From the cell containing the given text, extract its center point as [x, y] coordinate. 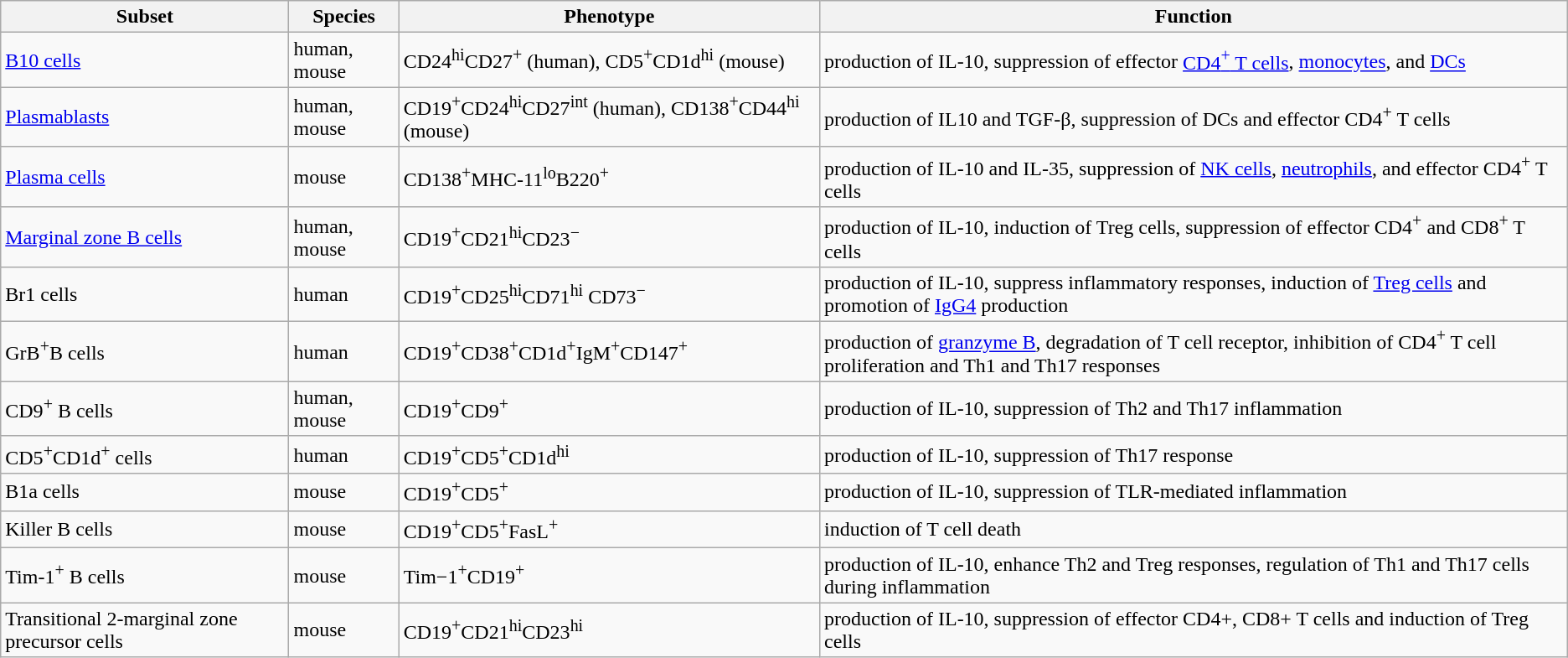
Species [343, 17]
production of IL10 and TGF-β, suppression of DCs and effector CD4+ T cells [1193, 117]
CD24hiCD27+ (human), CD5+CD1dhi (mouse) [609, 60]
CD19+CD5+CD1dhi [609, 454]
Plasma cells [145, 177]
Phenotype [609, 17]
production of IL-10, suppression of Th2 and Th17 inflammation [1193, 409]
Transitional 2-marginal zone precursor cells [145, 630]
CD19+CD24hiCD27int (human), CD138+CD44hi (mouse) [609, 117]
production of IL-10, suppression of effector CD4+ T cells, monocytes, and DCs [1193, 60]
production of IL-10 and IL-35, suppression of NK cells, neutrophils, and effector CD4+ T cells [1193, 177]
B10 cells [145, 60]
CD19+CD9+ [609, 409]
CD19+CD5+FasL+ [609, 530]
Tim−1+CD19+ [609, 575]
production of IL-10, suppression of TLR-mediated inflammation [1193, 493]
Subset [145, 17]
production of IL-10, suppress inflammatory responses, induction of Treg cells and promotion of IgG4 production [1193, 295]
Plasmablasts [145, 117]
CD9+ B cells [145, 409]
CD19+CD21hiCD23− [609, 237]
CD19+CD21hiCD23hi [609, 630]
production of IL-10, suppression of effector CD4+, CD8+ T cells and induction of Treg cells [1193, 630]
Tim-1+ B cells [145, 575]
CD19+CD38+CD1d+IgM+CD147+ [609, 352]
Function [1193, 17]
B1a cells [145, 493]
CD5+CD1d+ cells [145, 454]
Killer B cells [145, 530]
Br1 cells [145, 295]
production of IL-10, induction of Treg cells, suppression of effector CD4+ and CD8+ T cells [1193, 237]
CD138+MHC-11loB220+ [609, 177]
induction of T cell death [1193, 530]
production of IL-10, enhance Th2 and Treg responses, regulation of Th1 and Th17 cells during inflammation [1193, 575]
production of IL-10, suppression of Th17 response [1193, 454]
CD19+CD25hiCD71hi CD73− [609, 295]
Marginal zone B cells [145, 237]
production of granzyme B, degradation of T cell receptor, inhibition of CD4+ T cell proliferation and Th1 and Th17 responses [1193, 352]
GrB+B cells [145, 352]
CD19+CD5+ [609, 493]
